Scan for the cell matching the given text and deliver its (X, Y) coordinate at center. 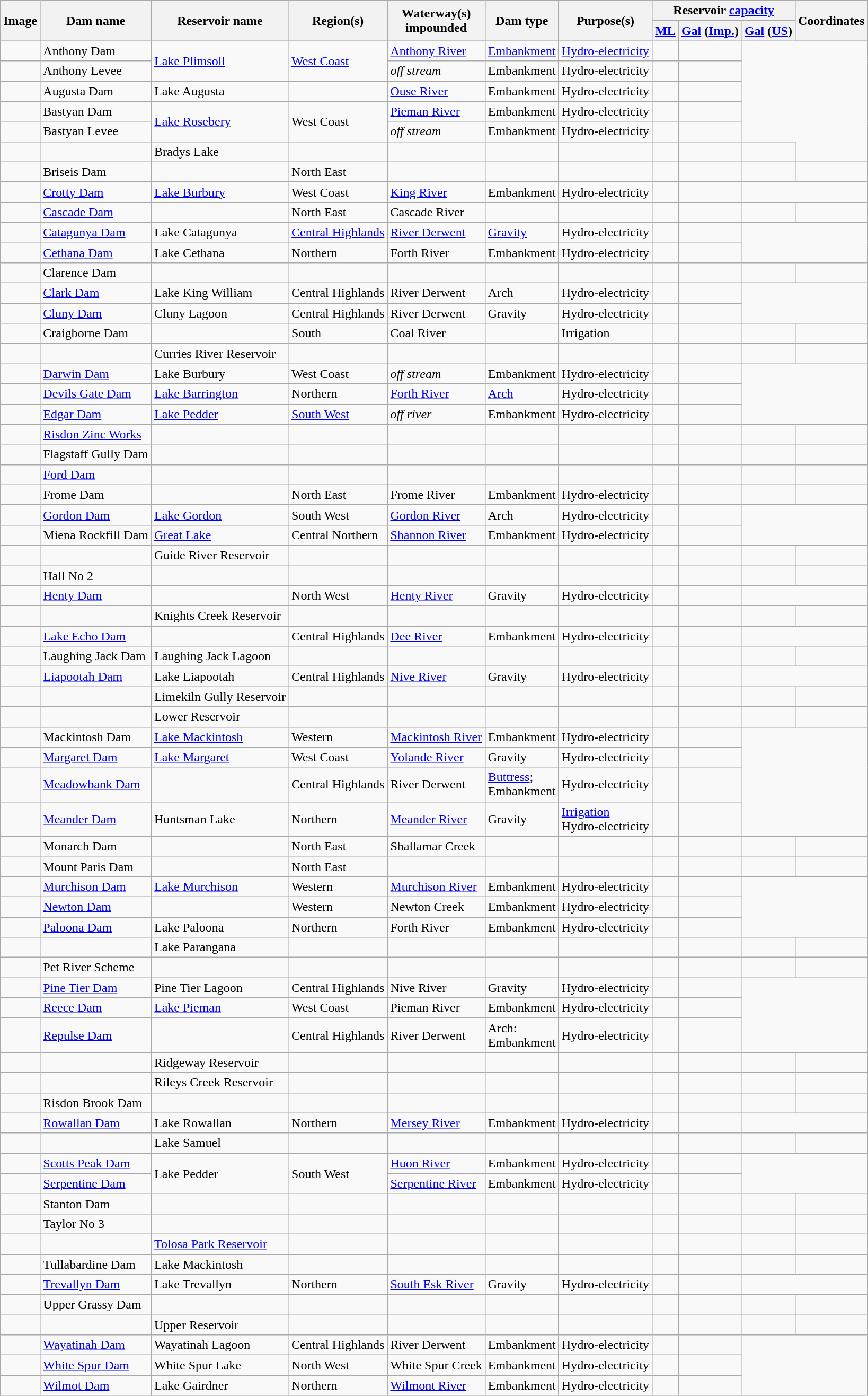
Newton Dam (96, 907)
South (338, 333)
Gal (US) (768, 31)
Mackintosh River (436, 737)
Repulse Dam (96, 1035)
White Spur Creek (436, 1365)
Anthony River (436, 51)
Risdon Zinc Works (96, 434)
Clarence Dam (96, 273)
Image (20, 21)
Gal (Imp.) (710, 31)
White Spur Dam (96, 1365)
Devils Gate Dam (96, 394)
Rowallan Dam (96, 1123)
Pine Tier Lagoon (219, 988)
Scotts Peak Dam (96, 1163)
Coal River (436, 333)
Mount Paris Dam (96, 866)
Region(s) (338, 21)
Frome River (436, 495)
Cluny Dam (96, 313)
Anthony Levee (96, 71)
Pet River Scheme (96, 968)
Trevallyn Dam (96, 1285)
Great Lake (219, 535)
Lake Liapootah (219, 677)
Newton Creek (436, 907)
Reece Dam (96, 1008)
Shallamar Creek (436, 846)
Catagunya Dam (96, 232)
Murchison River (436, 886)
Arch:Embankment (521, 1035)
Edgar Dam (96, 414)
Curries River Reservoir (219, 354)
Lake Gordon (219, 515)
Liapootah Dam (96, 677)
Lake Trevallyn (219, 1285)
Augusta Dam (96, 91)
Limekiln Gully Reservoir (219, 697)
Pine Tier Dam (96, 988)
Meander Dam (96, 819)
Hall No 2 (96, 575)
Clark Dam (96, 293)
ML (666, 31)
Cascade River (436, 212)
Anthony Dam (96, 51)
Henty Dam (96, 596)
Cluny Lagoon (219, 313)
Tullabardine Dam (96, 1265)
Lake Plimsoll (219, 61)
Wayatinah Lagoon (219, 1345)
Crotty Dam (96, 192)
Huntsman Lake (219, 819)
Lake Echo Dam (96, 636)
Gordon River (436, 515)
Gordon Dam (96, 515)
Murchison Dam (96, 886)
Serpentine Dam (96, 1183)
Lake Barrington (219, 394)
IrrigationHydro-electricity (605, 819)
Bradys Lake (219, 152)
Coordinates (831, 21)
Monarch Dam (96, 846)
Reservoir name (219, 21)
Guide River Reservoir (219, 555)
Lake Cethana (219, 253)
Lake Rosebery (219, 121)
Lake Gairdner (219, 1385)
Irrigation (605, 333)
Briseis Dam (96, 172)
King River (436, 192)
Frome Dam (96, 495)
Dam name (96, 21)
Meander River (436, 819)
Yolande River (436, 757)
Ridgeway Reservoir (219, 1063)
Shannon River (436, 535)
Cethana Dam (96, 253)
Lake Paloona (219, 927)
Reservoir capacity (724, 11)
Miena Rockfill Dam (96, 535)
Lake Catagunya (219, 232)
Lake Rowallan (219, 1123)
Stanton Dam (96, 1204)
Ouse River (436, 91)
Craigborne Dam (96, 333)
Upper Grassy Dam (96, 1305)
Risdon Brook Dam (96, 1103)
Laughing Jack Dam (96, 656)
Darwin Dam (96, 374)
Lake Samuel (219, 1143)
Dee River (436, 636)
Cascade Dam (96, 212)
Tolosa Park Reservoir (219, 1244)
off river (436, 414)
Huon River (436, 1163)
Central Northern (338, 535)
Wilmont River (436, 1385)
Lake Pieman (219, 1008)
Taylor No 3 (96, 1224)
Mackintosh Dam (96, 737)
Henty River (436, 596)
Rileys Creek Reservoir (219, 1083)
Purpose(s) (605, 21)
Lake Augusta (219, 91)
Lake King William (219, 293)
Margaret Dam (96, 757)
Bastyan Dam (96, 111)
Lower Reservoir (219, 717)
Lake Parangana (219, 947)
White Spur Lake (219, 1365)
Dam type (521, 21)
Mersey River (436, 1123)
Lake Murchison (219, 886)
Upper Reservoir (219, 1325)
Wayatinah Dam (96, 1345)
Laughing Jack Lagoon (219, 656)
Wilmot Dam (96, 1385)
Serpentine River (436, 1183)
Bastyan Levee (96, 131)
Waterway(s)impounded (436, 21)
Knights Creek Reservoir (219, 616)
Buttress;Embankment (521, 785)
Flagstaff Gully Dam (96, 454)
Ford Dam (96, 475)
Paloona Dam (96, 927)
Meadowbank Dam (96, 785)
Lake Margaret (219, 757)
South Esk River (436, 1285)
